Capture the cell that displays the provided text and extract its [x, y] central coordinate. 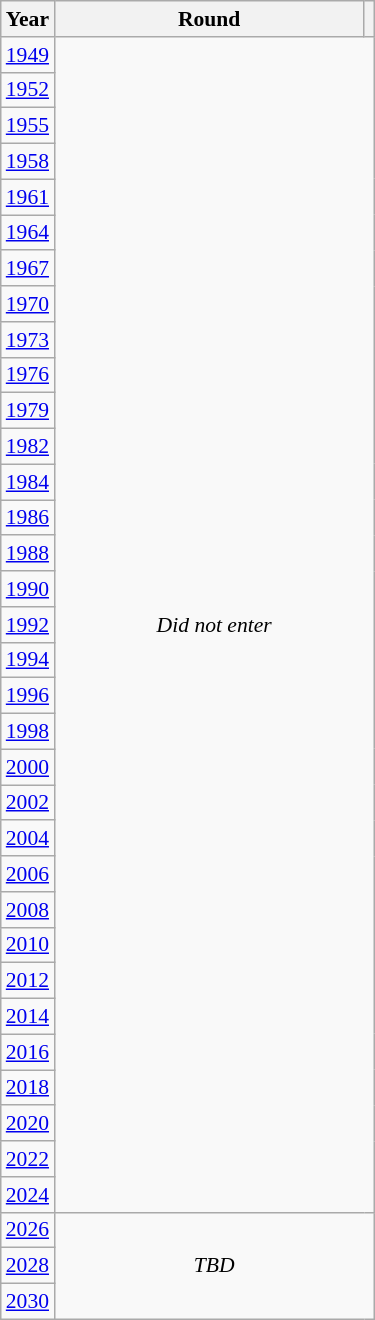
1958 [28, 162]
1952 [28, 90]
1986 [28, 518]
2000 [28, 767]
1984 [28, 482]
1988 [28, 554]
1973 [28, 340]
2006 [28, 874]
2012 [28, 981]
TBD [214, 1266]
2004 [28, 839]
2014 [28, 1017]
2022 [28, 1159]
Year [28, 19]
1994 [28, 660]
1970 [28, 304]
2016 [28, 1052]
1967 [28, 269]
1976 [28, 375]
2002 [28, 803]
2020 [28, 1124]
2030 [28, 1302]
1996 [28, 696]
1982 [28, 447]
2024 [28, 1195]
1998 [28, 732]
2028 [28, 1266]
2010 [28, 945]
Did not enter [214, 625]
1955 [28, 126]
1949 [28, 55]
2018 [28, 1088]
1990 [28, 589]
1992 [28, 625]
2008 [28, 910]
1964 [28, 233]
1961 [28, 197]
Round [209, 19]
1979 [28, 411]
2026 [28, 1230]
